Scan for the cell matching the given text and deliver its [X, Y] coordinate at center. 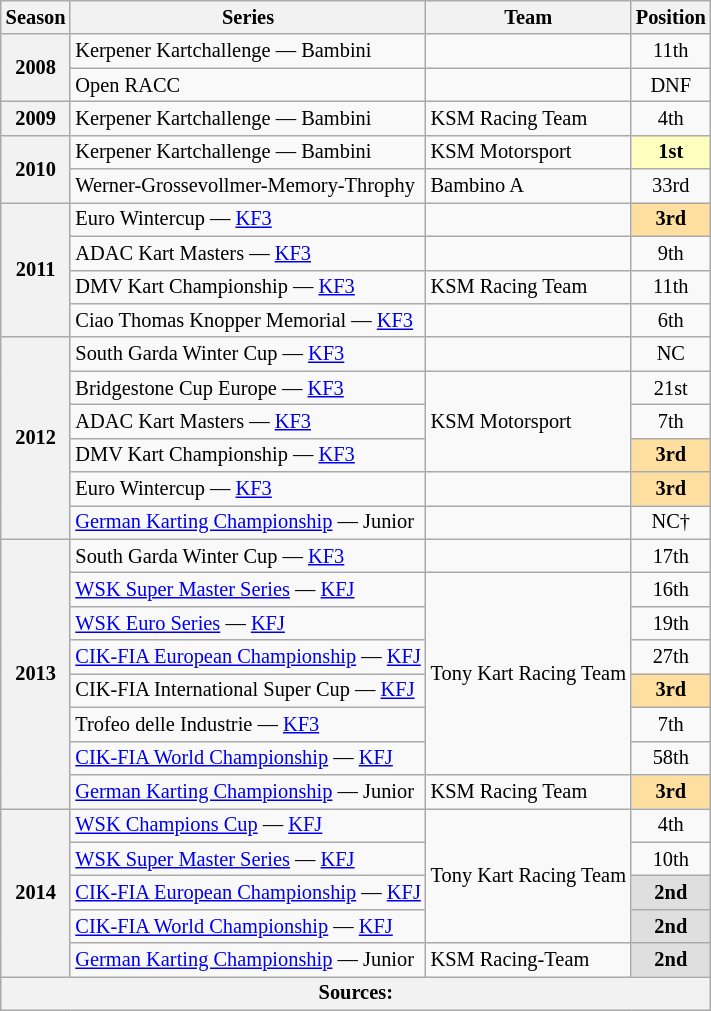
NC† [671, 522]
2013 [36, 674]
Trofeo delle Industrie — KF3 [248, 724]
WSK Champions Cup — KFJ [248, 825]
2014 [36, 892]
2012 [36, 438]
2008 [36, 68]
Series [248, 17]
27th [671, 657]
1st [671, 152]
2011 [36, 270]
10th [671, 859]
Sources: [356, 993]
2010 [36, 168]
WSK Euro Series — KFJ [248, 623]
Werner-Grossevollmer-Memory-Throphy [248, 186]
KSM Racing-Team [528, 960]
NC [671, 354]
Season [36, 17]
Ciao Thomas Knopper Memorial — KF3 [248, 320]
CIK-FIA International Super Cup — KFJ [248, 690]
9th [671, 253]
58th [671, 758]
Open RACC [248, 85]
33rd [671, 186]
Bambino A [528, 186]
16th [671, 589]
Position [671, 17]
Team [528, 17]
2009 [36, 118]
6th [671, 320]
21st [671, 388]
DNF [671, 85]
Bridgestone Cup Europe — KF3 [248, 388]
19th [671, 623]
17th [671, 556]
